Extract the (x, y) coordinate from the center of the cell holding the provided text.  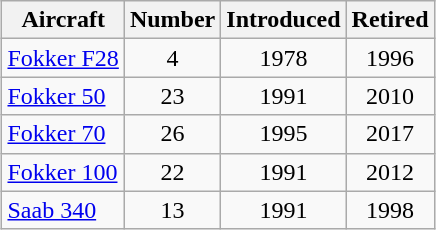
2017 (390, 134)
Fokker F28 (63, 58)
Retired (390, 20)
22 (172, 172)
Fokker 100 (63, 172)
Saab 340 (63, 210)
1998 (390, 210)
1995 (284, 134)
Number (172, 20)
23 (172, 96)
1978 (284, 58)
Fokker 70 (63, 134)
13 (172, 210)
26 (172, 134)
1996 (390, 58)
4 (172, 58)
Fokker 50 (63, 96)
2012 (390, 172)
Aircraft (63, 20)
2010 (390, 96)
Introduced (284, 20)
